Provide the (X, Y) coordinate of the cell's center where the given text is located.  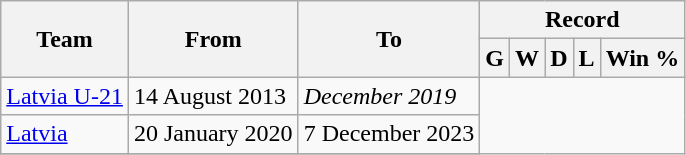
Team (65, 39)
W (528, 58)
December 2019 (389, 96)
14 August 2013 (213, 96)
Record (582, 20)
From (213, 39)
L (586, 58)
Latvia (65, 134)
Win % (642, 58)
G (495, 58)
20 January 2020 (213, 134)
Latvia U-21 (65, 96)
D (559, 58)
To (389, 39)
7 December 2023 (389, 134)
